From the cell containing the given text, extract its center point as [x, y] coordinate. 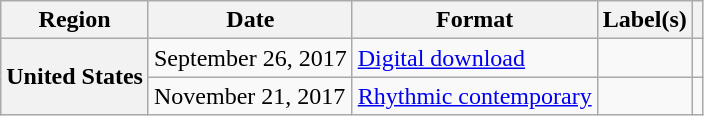
Region [75, 20]
Digital download [474, 58]
September 26, 2017 [250, 58]
Format [474, 20]
Label(s) [644, 20]
Rhythmic contemporary [474, 96]
November 21, 2017 [250, 96]
Date [250, 20]
United States [75, 77]
